Return the [X, Y] coordinate for the center point of the cell that contains the specified text.  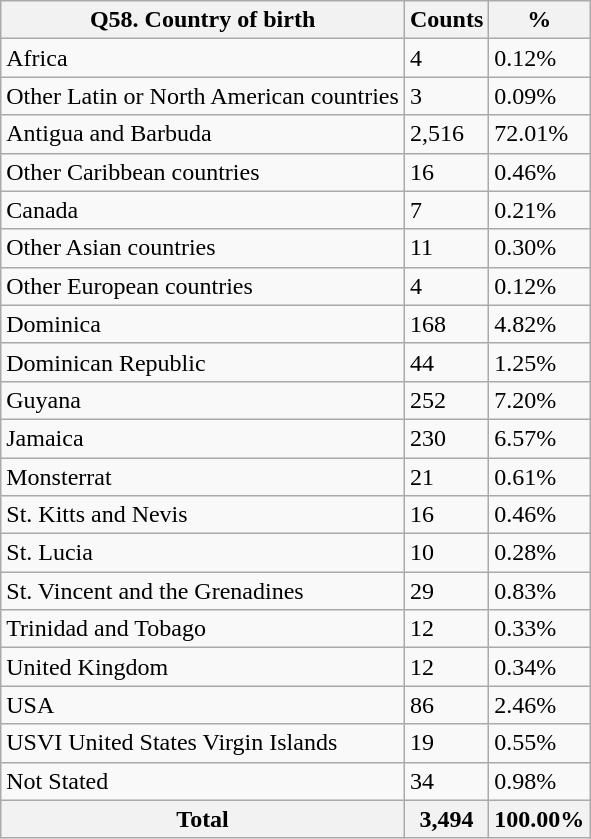
Dominica [203, 324]
4.82% [540, 324]
11 [446, 248]
86 [446, 705]
Other Asian countries [203, 248]
Jamaica [203, 438]
Other Caribbean countries [203, 172]
0.28% [540, 553]
Monsterrat [203, 477]
34 [446, 781]
Dominican Republic [203, 362]
19 [446, 743]
United Kingdom [203, 667]
44 [446, 362]
0.33% [540, 629]
7 [446, 210]
0.09% [540, 96]
2.46% [540, 705]
Q58. Country of birth [203, 20]
10 [446, 553]
Canada [203, 210]
Not Stated [203, 781]
Other Latin or North American countries [203, 96]
0.21% [540, 210]
7.20% [540, 400]
72.01% [540, 134]
St. Lucia [203, 553]
USVI United States Virgin Islands [203, 743]
0.83% [540, 591]
0.98% [540, 781]
29 [446, 591]
21 [446, 477]
2,516 [446, 134]
Counts [446, 20]
Guyana [203, 400]
3 [446, 96]
% [540, 20]
1.25% [540, 362]
0.61% [540, 477]
Trinidad and Tobago [203, 629]
Africa [203, 58]
USA [203, 705]
0.30% [540, 248]
168 [446, 324]
0.55% [540, 743]
6.57% [540, 438]
230 [446, 438]
Other European countries [203, 286]
100.00% [540, 819]
St. Kitts and Nevis [203, 515]
Antigua and Barbuda [203, 134]
3,494 [446, 819]
0.34% [540, 667]
St. Vincent and the Grenadines [203, 591]
Total [203, 819]
252 [446, 400]
